Capture the cell that displays the provided text and extract its (x, y) central coordinate. 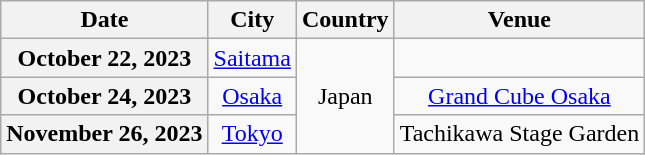
Venue (520, 20)
City (252, 20)
October 24, 2023 (104, 96)
November 26, 2023 (104, 134)
Japan (345, 96)
Date (104, 20)
Tachikawa Stage Garden (520, 134)
Tokyo (252, 134)
Grand Cube Osaka (520, 96)
Country (345, 20)
Osaka (252, 96)
October 22, 2023 (104, 58)
Saitama (252, 58)
